Extract the (x, y) coordinate from the center of the cell holding the provided text.  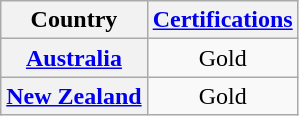
Country (74, 20)
Australia (74, 58)
Certifications (222, 20)
New Zealand (74, 96)
